Return the (x, y) coordinate for the center point of the cell that contains the specified text.  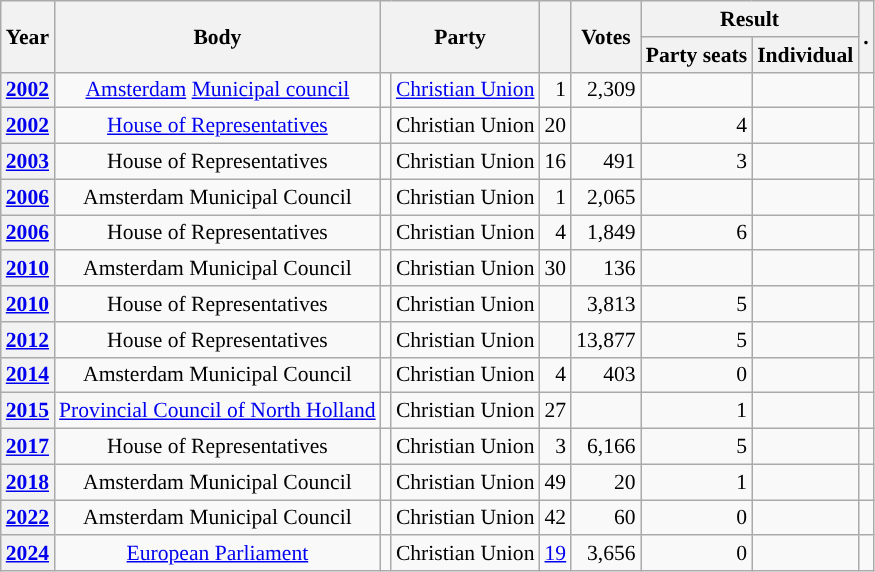
2,065 (606, 197)
6,166 (606, 447)
60 (606, 518)
2,309 (606, 90)
Party seats (696, 55)
. (866, 36)
European Parliament (218, 554)
13,877 (606, 340)
3,656 (606, 554)
1,849 (606, 233)
Individual (805, 55)
6 (696, 233)
2014 (28, 375)
Amsterdam Municipal council (218, 90)
2024 (28, 554)
2018 (28, 482)
Result (750, 19)
16 (556, 162)
19 (556, 554)
Body (218, 36)
2017 (28, 447)
42 (556, 518)
136 (606, 269)
Year (28, 36)
2003 (28, 162)
2015 (28, 411)
2012 (28, 340)
30 (556, 269)
Votes (606, 36)
491 (606, 162)
2022 (28, 518)
27 (556, 411)
49 (556, 482)
Party (460, 36)
Provincial Council of North Holland (218, 411)
3,813 (606, 304)
403 (606, 375)
